Return the [x, y] coordinate for the center point of the cell that contains the specified text.  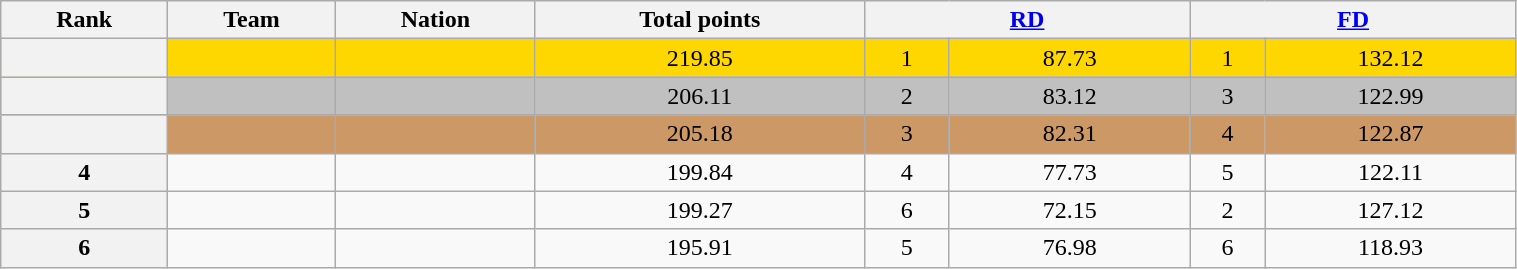
FD [1353, 20]
122.99 [1390, 96]
127.12 [1390, 210]
199.84 [700, 172]
Team [252, 20]
82.31 [1070, 134]
72.15 [1070, 210]
195.91 [700, 248]
199.27 [700, 210]
122.87 [1390, 134]
122.11 [1390, 172]
76.98 [1070, 248]
205.18 [700, 134]
87.73 [1070, 58]
RD [1027, 20]
77.73 [1070, 172]
219.85 [700, 58]
Rank [84, 20]
206.11 [700, 96]
Total points [700, 20]
132.12 [1390, 58]
118.93 [1390, 248]
Nation [435, 20]
83.12 [1070, 96]
